Determine the [X, Y] coordinate at the center of the cell enclosing the given text.  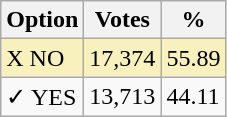
✓ YES [42, 97]
44.11 [194, 97]
X NO [42, 58]
% [194, 20]
13,713 [122, 97]
Votes [122, 20]
Option [42, 20]
55.89 [194, 58]
17,374 [122, 58]
